Find where the given text appears and provide that cell's center as [X, Y] coordinate. 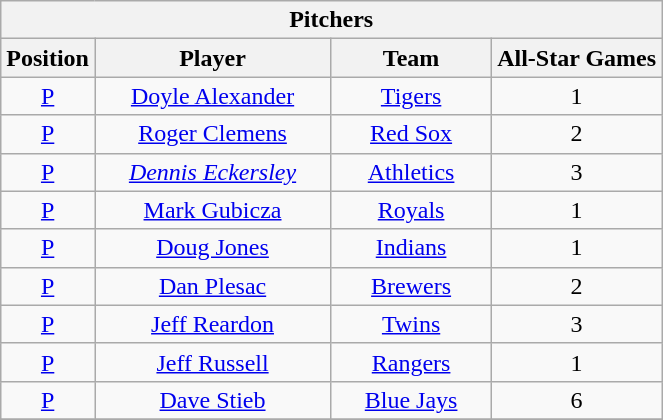
Tigers [412, 96]
Blue Jays [412, 400]
Rangers [412, 362]
Indians [412, 248]
Jeff Reardon [212, 324]
6 [577, 400]
Doyle Alexander [212, 96]
Doug Jones [212, 248]
Brewers [412, 286]
Team [412, 58]
Pitchers [332, 20]
Roger Clemens [212, 134]
Twins [412, 324]
Red Sox [412, 134]
Jeff Russell [212, 362]
Dennis Eckersley [212, 172]
All-Star Games [577, 58]
Position [48, 58]
Mark Gubicza [212, 210]
Dave Stieb [212, 400]
Dan Plesac [212, 286]
Athletics [412, 172]
Royals [412, 210]
Player [212, 58]
